Search for the cell housing the specified text and yield its (X, Y) center coordinate. 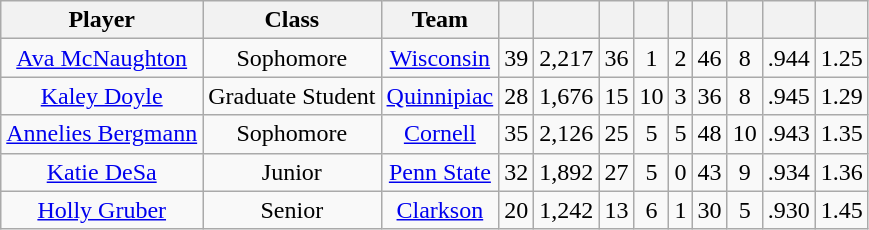
Kaley Doyle (102, 96)
30 (710, 210)
1.35 (842, 134)
Clarkson (440, 210)
Ava McNaughton (102, 58)
13 (616, 210)
.943 (788, 134)
46 (710, 58)
Junior (292, 172)
35 (516, 134)
Graduate Student (292, 96)
32 (516, 172)
2,126 (566, 134)
1,242 (566, 210)
28 (516, 96)
1,676 (566, 96)
Katie DeSa (102, 172)
0 (680, 172)
2,217 (566, 58)
.930 (788, 210)
Penn State (440, 172)
Wisconsin (440, 58)
1.36 (842, 172)
6 (652, 210)
3 (680, 96)
1,892 (566, 172)
Quinnipiac (440, 96)
.934 (788, 172)
39 (516, 58)
Holly Gruber (102, 210)
Player (102, 20)
Class (292, 20)
Annelies Bergmann (102, 134)
1.25 (842, 58)
Cornell (440, 134)
20 (516, 210)
25 (616, 134)
9 (744, 172)
.944 (788, 58)
43 (710, 172)
15 (616, 96)
Team (440, 20)
Senior (292, 210)
1.45 (842, 210)
48 (710, 134)
.945 (788, 96)
27 (616, 172)
1.29 (842, 96)
2 (680, 58)
